Return [X, Y] of the center of cell containing provided text 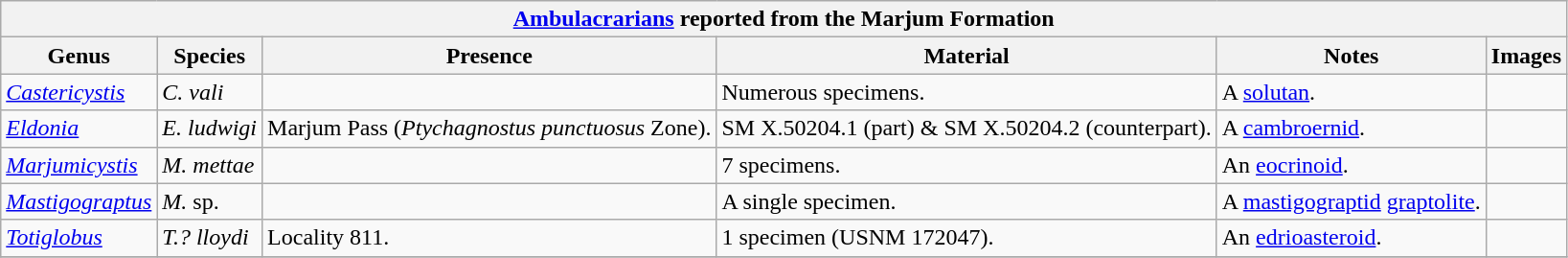
Marjumicystis [79, 165]
Numerous specimens. [966, 92]
Material [966, 56]
A single specimen. [966, 201]
A solutan. [1351, 92]
Totiglobus [79, 238]
Marjum Pass (Ptychagnostus punctuosus Zone). [489, 129]
Mastigograptus [79, 201]
E. ludwigi [210, 129]
Locality 811. [489, 238]
Genus [79, 56]
Presence [489, 56]
T.? lloydi [210, 238]
A mastigograptid graptolite. [1351, 201]
7 specimens. [966, 165]
A cambroernid. [1351, 129]
Ambulacrarians reported from the Marjum Formation [784, 19]
SM X.50204.1 (part) & SM X.50204.2 (counterpart). [966, 129]
Eldonia [79, 129]
1 specimen (USNM 172047). [966, 238]
M. sp. [210, 201]
M. mettae [210, 165]
An edrioasteroid. [1351, 238]
Species [210, 56]
Notes [1351, 56]
An eocrinoid. [1351, 165]
Images [1526, 56]
Castericystis [79, 92]
C. vali [210, 92]
